Locate the cell with the specified text and output its (x, y) center coordinate. 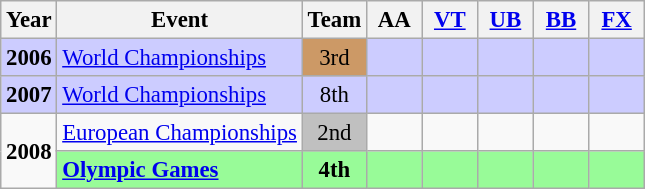
FX (617, 20)
2008 (29, 152)
2006 (29, 58)
Event (180, 20)
European Championships (180, 133)
Year (29, 20)
8th (334, 95)
4th (334, 170)
BB (561, 20)
UB (506, 20)
2nd (334, 133)
2007 (29, 95)
VT (450, 20)
Team (334, 20)
Olympic Games (180, 170)
3rd (334, 58)
AA (394, 20)
